Capture the cell that displays the provided text and extract its (X, Y) central coordinate. 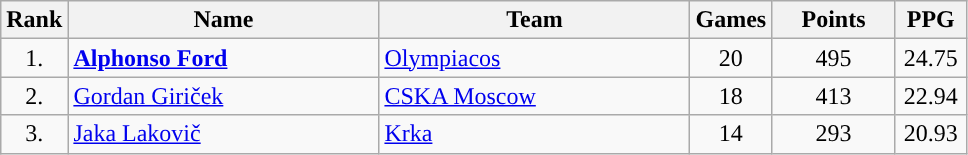
293 (834, 134)
18 (731, 96)
Olympiacos (534, 58)
PPG (930, 20)
22.94 (930, 96)
Points (834, 20)
413 (834, 96)
20 (731, 58)
Gordan Giriček (224, 96)
Games (731, 20)
24.75 (930, 58)
3. (34, 134)
14 (731, 134)
2. (34, 96)
495 (834, 58)
Krka (534, 134)
CSKA Moscow (534, 96)
Name (224, 20)
20.93 (930, 134)
Rank (34, 20)
Team (534, 20)
1. (34, 58)
Alphonso Ford (224, 58)
Jaka Lakovič (224, 134)
